Capture the cell that displays the provided text and extract its [x, y] central coordinate. 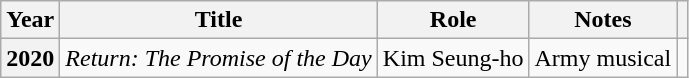
2020 [30, 58]
Title [218, 20]
Notes [603, 20]
Army musical [603, 58]
Year [30, 20]
Return: The Promise of the Day [218, 58]
Kim Seung-ho [453, 58]
Role [453, 20]
